Determine the (X, Y) coordinate at the center of the cell enclosing the given text.  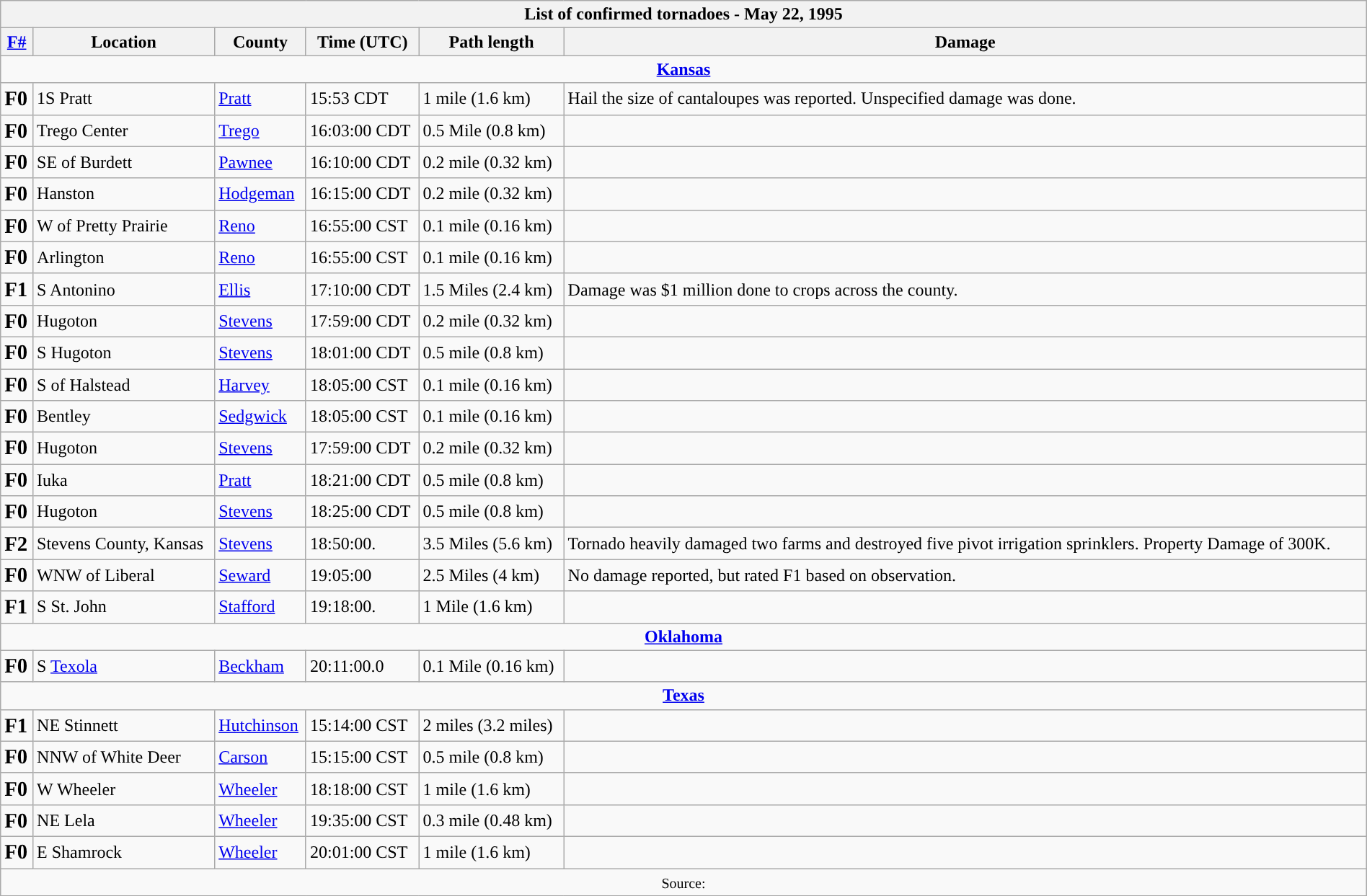
No damage reported, but rated F1 based on observation. (965, 575)
S St. John (124, 607)
W of Pretty Prairie (124, 226)
Hail the size of cantaloupes was reported. Unspecified damage was done. (965, 99)
Hanston (124, 194)
0.5 Mile (0.8 km) (492, 130)
19:18:00. (362, 607)
Path length (492, 42)
Hodgeman (261, 194)
17:10:00 CDT (362, 289)
F# (17, 42)
0.1 Mile (0.16 km) (492, 666)
Hutchinson (261, 725)
1.5 Miles (2.4 km) (492, 289)
20:11:00.0 (362, 666)
Location (124, 42)
Bentley (124, 417)
Damage (965, 42)
Pawnee (261, 162)
Trego Center (124, 130)
18:50:00. (362, 544)
20:01:00 CST (362, 852)
18:18:00 CST (362, 789)
F2 (17, 544)
NE Stinnett (124, 725)
NNW of White Deer (124, 757)
15:15:00 CST (362, 757)
E Shamrock (124, 852)
19:05:00 (362, 575)
Time (UTC) (362, 42)
18:25:00 CDT (362, 512)
Kansas (683, 69)
0.3 mile (0.48 km) (492, 820)
S Hugoton (124, 352)
Stafford (261, 607)
Trego (261, 130)
Harvey (261, 385)
Iuka (124, 480)
Source: (683, 882)
1S Pratt (124, 99)
List of confirmed tornadoes - May 22, 1995 (683, 14)
S Antonino (124, 289)
Tornado heavily damaged two farms and destroyed five pivot irrigation sprinklers. Property Damage of 300K. (965, 544)
Seward (261, 575)
S of Halstead (124, 385)
Ellis (261, 289)
2.5 Miles (4 km) (492, 575)
2 miles (3.2 miles) (492, 725)
Sedgwick (261, 417)
Damage was $1 million done to crops across the county. (965, 289)
W Wheeler (124, 789)
16:10:00 CDT (362, 162)
Beckham (261, 666)
1 Mile (1.6 km) (492, 607)
NE Lela (124, 820)
WNW of Liberal (124, 575)
S Texola (124, 666)
County (261, 42)
Arlington (124, 257)
Oklahoma (683, 636)
16:15:00 CDT (362, 194)
19:35:00 CST (362, 820)
Carson (261, 757)
18:21:00 CDT (362, 480)
16:03:00 CDT (362, 130)
3.5 Miles (5.6 km) (492, 544)
SE of Burdett (124, 162)
Stevens County, Kansas (124, 544)
15:53 CDT (362, 99)
Texas (683, 696)
18:01:00 CDT (362, 352)
15:14:00 CST (362, 725)
